Detect which cell encompasses the target text, then output its [X, Y] center coordinate. 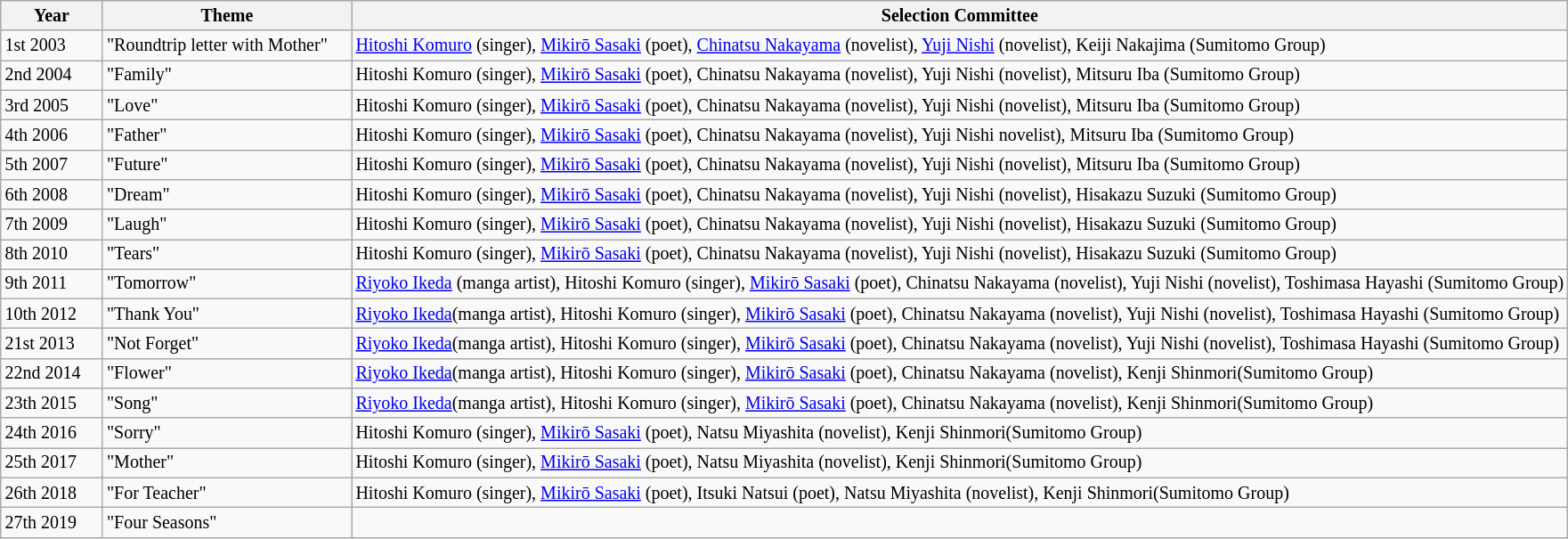
27th 2019 [52, 522]
Hitoshi Komuro (singer), Mikirō Sasaki (poet), Itsuki Natsui (poet), Natsu Miyashita (novelist), Kenji Shinmori(Sumitomo Group) [960, 494]
"Not Forget" [226, 344]
"Laugh" [226, 225]
21st 2013 [52, 344]
"Love" [226, 105]
"Flower" [226, 374]
26th 2018 [52, 494]
5th 2007 [52, 164]
Theme [226, 16]
25th 2017 [52, 463]
8th 2010 [52, 255]
2nd 2004 [52, 75]
Hitoshi Komuro (singer), Mikirō Sasaki (poet), Chinatsu Nakayama (novelist), Yuji Nishi (novelist), Keiji Nakajima (Sumitomo Group) [960, 46]
Hitoshi Komuro (singer), Mikirō Sasaki (poet), Chinatsu Nakayama (novelist), Yuji Nishi novelist), Mitsuru Iba (Sumitomo Group) [960, 135]
"Roundtrip letter with Mother" [226, 46]
1st 2003 [52, 46]
6th 2008 [52, 194]
22nd 2014 [52, 374]
"Future" [226, 164]
4th 2006 [52, 135]
7th 2009 [52, 225]
10th 2012 [52, 314]
"Mother" [226, 463]
9th 2011 [52, 283]
"Tears" [226, 255]
23th 2015 [52, 403]
"Family" [226, 75]
"Sorry" [226, 433]
24th 2016 [52, 433]
"Father" [226, 135]
"Four Seasons" [226, 522]
Selection Committee [960, 16]
Year [52, 16]
3rd 2005 [52, 105]
"Tomorrow" [226, 283]
"Song" [226, 403]
"Thank You" [226, 314]
"Dream" [226, 194]
"For Teacher" [226, 494]
